Locate the cell with the specified text and output its (x, y) center coordinate. 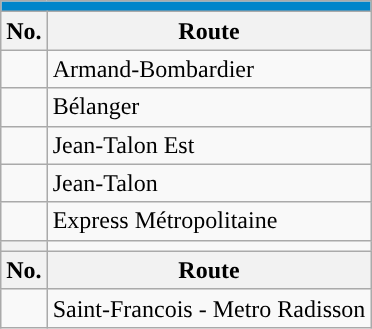
Armand-Bombardier (209, 69)
Bélanger (209, 107)
Express Métropolitaine (209, 221)
Saint-Francois - Metro Radisson (209, 308)
Jean-Talon Est (209, 145)
Jean-Talon (209, 183)
